Provide the [X, Y] coordinate of the cell's center where the given text is located.  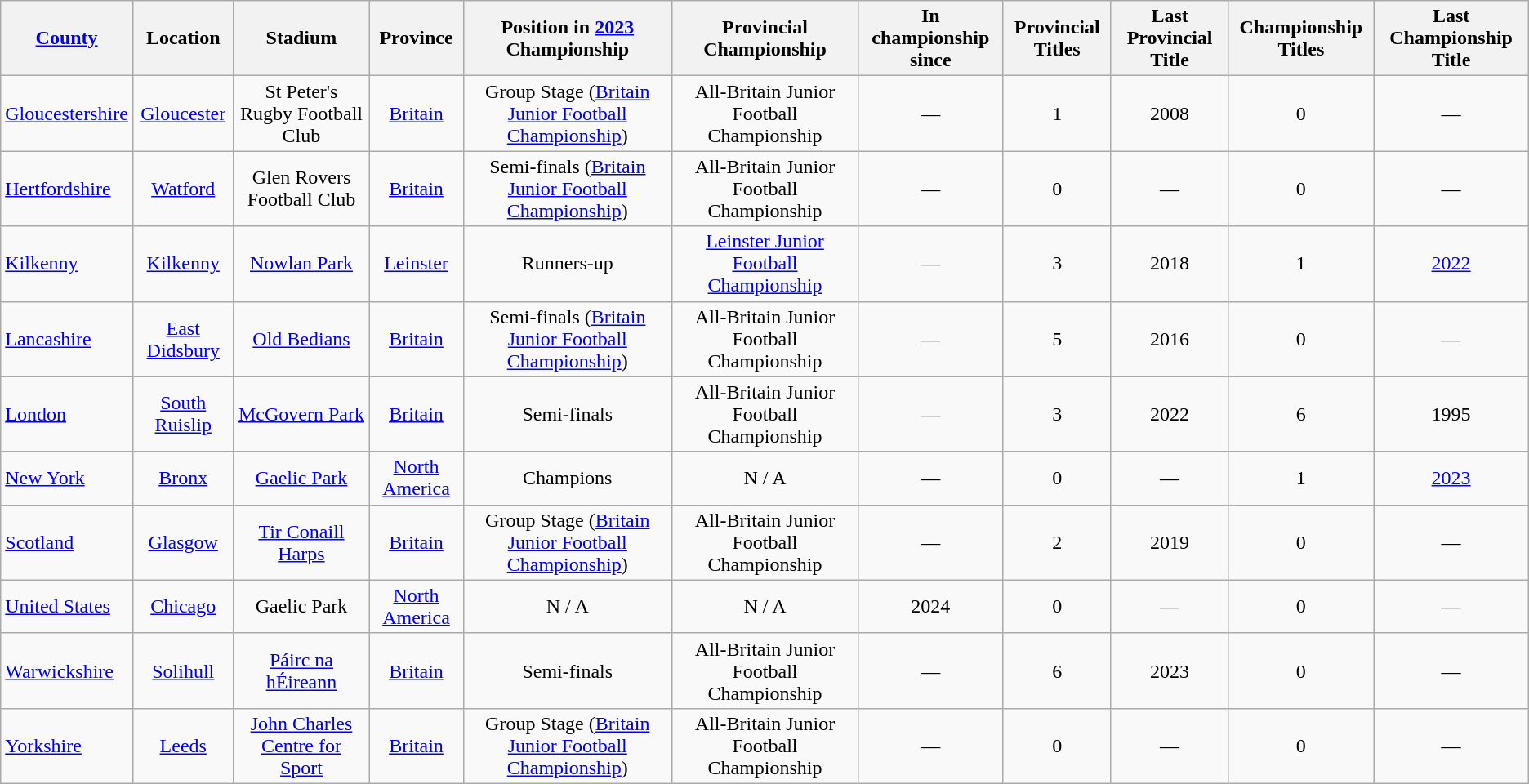
Provincial Titles [1057, 38]
London [67, 414]
East Didsbury [183, 339]
Leinster Junior Football Championship [764, 264]
Páirc na hÉireann [301, 670]
Warwickshire [67, 670]
Solihull [183, 670]
John Charles Centre for Sport [301, 746]
2016 [1170, 339]
Championship Titles [1301, 38]
Lancashire [67, 339]
Gloucester [183, 114]
1995 [1451, 414]
Runners-up [567, 264]
Bronx [183, 479]
In championship since [931, 38]
New York [67, 479]
2018 [1170, 264]
Stadium [301, 38]
2 [1057, 542]
McGovern Park [301, 414]
Gloucestershire [67, 114]
South Ruislip [183, 414]
Old Bedians [301, 339]
Glen Rovers Football Club [301, 189]
Position in 2023 Championship [567, 38]
Leinster [417, 264]
Location [183, 38]
5 [1057, 339]
Leeds [183, 746]
St Peter's Rugby Football Club [301, 114]
United States [67, 606]
County [67, 38]
Watford [183, 189]
Champions [567, 479]
Tir Conaill Harps [301, 542]
2024 [931, 606]
Glasgow [183, 542]
Chicago [183, 606]
2019 [1170, 542]
Yorkshire [67, 746]
Last Championship Title [1451, 38]
Hertfordshire [67, 189]
Scotland [67, 542]
Nowlan Park [301, 264]
Last Provincial Title [1170, 38]
Province [417, 38]
Provincial Championship [764, 38]
2008 [1170, 114]
